Search for the cell housing the specified text and yield its [x, y] center coordinate. 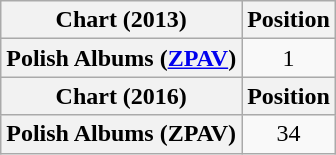
34 [289, 134]
Chart (2016) [122, 96]
1 [289, 58]
Chart (2013) [122, 20]
